Identify which cell holds the provided text, then report its [X, Y] central coordinate. 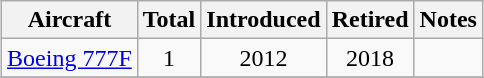
1 [169, 58]
Retired [370, 20]
Aircraft [70, 20]
Introduced [264, 20]
Notes [448, 20]
2012 [264, 58]
Total [169, 20]
2018 [370, 58]
Boeing 777F [70, 58]
